Determine the [X, Y] coordinate at the center of the cell enclosing the given text.  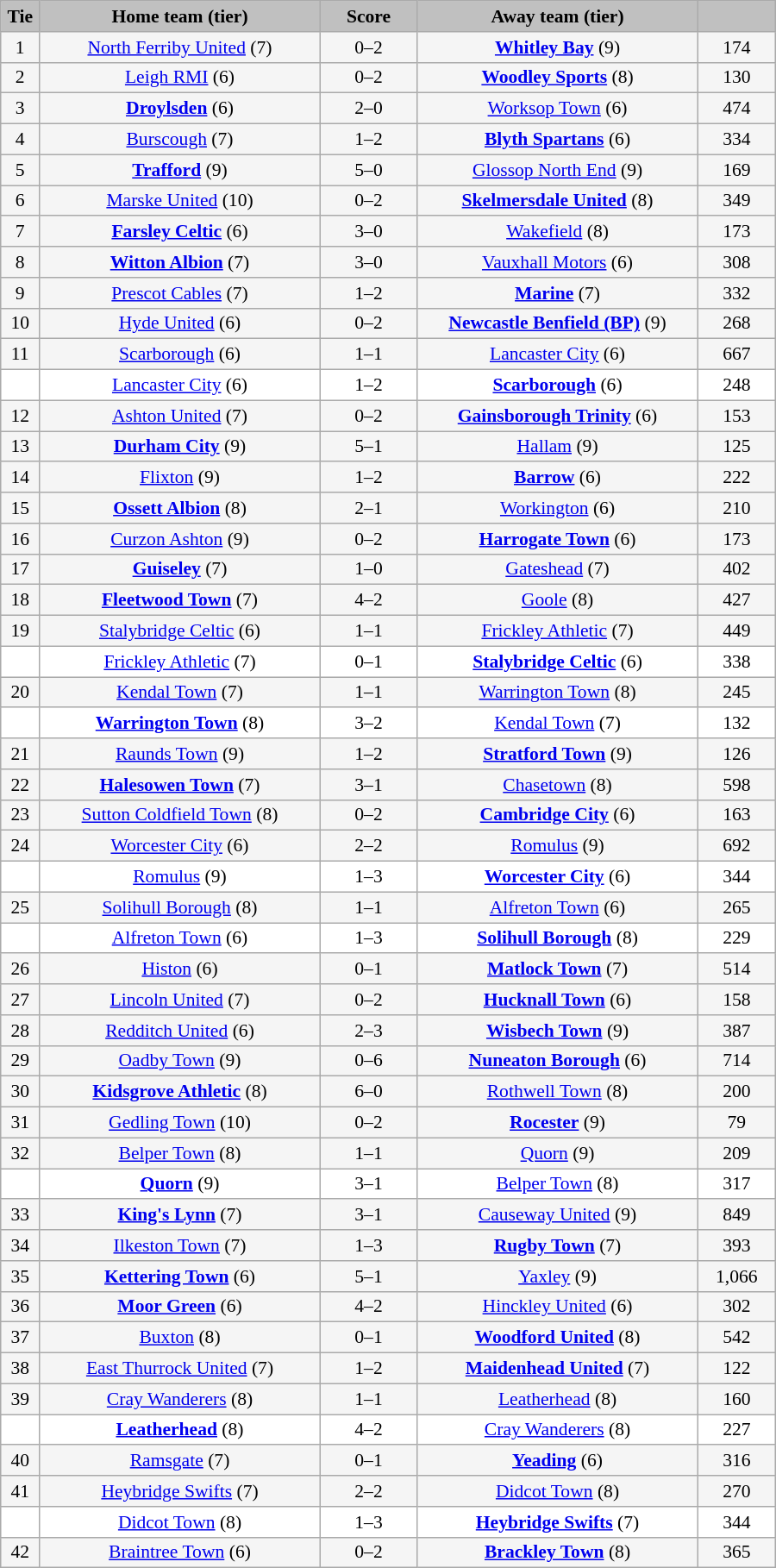
Home team (tier) [180, 16]
Oadby Town (9) [180, 1061]
Matlock Town (7) [558, 969]
Flixton (9) [180, 478]
Marske United (10) [180, 201]
Buxton (8) [180, 1338]
6–0 [368, 1092]
714 [736, 1061]
8 [21, 262]
Curzon Ashton (9) [180, 539]
Hallam (9) [558, 447]
13 [21, 447]
158 [736, 1000]
24 [21, 846]
20 [21, 693]
393 [736, 1245]
Rothwell Town (8) [558, 1092]
40 [21, 1461]
317 [736, 1184]
Burscough (7) [180, 140]
229 [736, 938]
33 [21, 1215]
Yeading (6) [558, 1461]
270 [736, 1491]
334 [736, 140]
Cambridge City (6) [558, 815]
18 [21, 600]
2–0 [368, 109]
38 [21, 1369]
Stratford Town (9) [558, 754]
Gainsborough Trinity (6) [558, 416]
Harrogate Town (6) [558, 539]
427 [736, 600]
598 [736, 785]
41 [21, 1491]
169 [736, 170]
268 [736, 323]
2 [21, 78]
Goole (8) [558, 600]
23 [21, 815]
Hucknall Town (6) [558, 1000]
Fleetwood Town (7) [180, 600]
163 [736, 815]
265 [736, 907]
209 [736, 1153]
Lincoln United (7) [180, 1000]
Moor Green (6) [180, 1307]
Ramsgate (7) [180, 1461]
North Ferriby United (7) [180, 47]
Tie [21, 16]
East Thurrock United (7) [180, 1369]
Yaxley (9) [558, 1276]
174 [736, 47]
79 [736, 1123]
3 [21, 109]
6 [21, 201]
Raunds Town (9) [180, 754]
3–2 [368, 724]
302 [736, 1307]
542 [736, 1338]
Wakefield (8) [558, 232]
5 [21, 170]
Woodford United (8) [558, 1338]
Chasetown (8) [558, 785]
514 [736, 969]
5–0 [368, 170]
849 [736, 1215]
11 [21, 354]
308 [736, 262]
Durham City (9) [180, 447]
Prescot Cables (7) [180, 293]
248 [736, 386]
7 [21, 232]
125 [736, 447]
Ilkeston Town (7) [180, 1245]
130 [736, 78]
26 [21, 969]
Braintree Town (6) [180, 1552]
4 [21, 140]
Maidenhead United (7) [558, 1369]
42 [21, 1552]
332 [736, 293]
Rugby Town (7) [558, 1245]
35 [21, 1276]
Farsley Celtic (6) [180, 232]
19 [21, 631]
200 [736, 1092]
Ashton United (7) [180, 416]
210 [736, 508]
Witton Albion (7) [180, 262]
39 [21, 1399]
Hyde United (6) [180, 323]
245 [736, 693]
Histon (6) [180, 969]
338 [736, 662]
402 [736, 569]
2–1 [368, 508]
Blyth Spartans (6) [558, 140]
17 [21, 569]
16 [21, 539]
34 [21, 1245]
1–0 [368, 569]
Skelmersdale United (8) [558, 201]
Woodley Sports (8) [558, 78]
2–3 [368, 1031]
1 [21, 47]
29 [21, 1061]
1,066 [736, 1276]
Ossett Albion (8) [180, 508]
32 [21, 1153]
365 [736, 1552]
Workington (6) [558, 508]
21 [21, 754]
Kidsgrove Athletic (8) [180, 1092]
Barrow (6) [558, 478]
Score [368, 16]
387 [736, 1031]
Halesowen Town (7) [180, 785]
28 [21, 1031]
36 [21, 1307]
Brackley Town (8) [558, 1552]
449 [736, 631]
227 [736, 1430]
222 [736, 478]
30 [21, 1092]
Gateshead (7) [558, 569]
25 [21, 907]
Whitley Bay (9) [558, 47]
14 [21, 478]
Hinckley United (6) [558, 1307]
Sutton Coldfield Town (8) [180, 815]
Rocester (9) [558, 1123]
160 [736, 1399]
Vauxhall Motors (6) [558, 262]
Kettering Town (6) [180, 1276]
Causeway United (9) [558, 1215]
15 [21, 508]
Worksop Town (6) [558, 109]
22 [21, 785]
126 [736, 754]
316 [736, 1461]
Leigh RMI (6) [180, 78]
10 [21, 323]
King's Lynn (7) [180, 1215]
0–6 [368, 1061]
667 [736, 354]
692 [736, 846]
Nuneaton Borough (6) [558, 1061]
27 [21, 1000]
132 [736, 724]
349 [736, 201]
31 [21, 1123]
Away team (tier) [558, 16]
474 [736, 109]
9 [21, 293]
12 [21, 416]
122 [736, 1369]
Gedling Town (10) [180, 1123]
Redditch United (6) [180, 1031]
Glossop North End (9) [558, 170]
153 [736, 416]
Wisbech Town (9) [558, 1031]
Newcastle Benfield (BP) (9) [558, 323]
Guiseley (7) [180, 569]
37 [21, 1338]
Marine (7) [558, 293]
Trafford (9) [180, 170]
Droylsden (6) [180, 109]
